For the text-containing cell, return its midpoint in [X, Y] coordinate format. 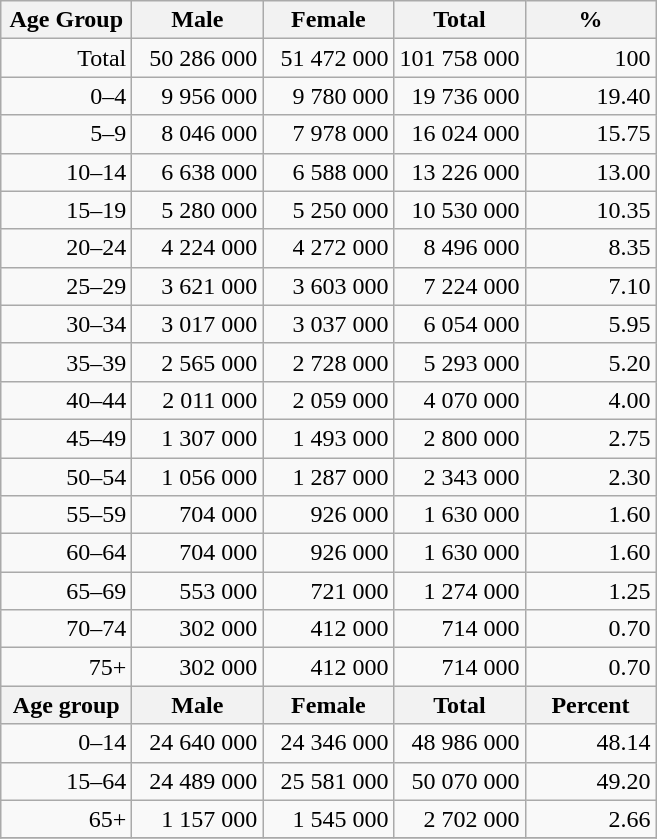
8 046 000 [198, 134]
100 [590, 58]
20–24 [66, 248]
45–49 [66, 438]
5–9 [66, 134]
24 346 000 [328, 743]
2 059 000 [328, 400]
10 530 000 [460, 210]
1 287 000 [328, 477]
50–54 [66, 477]
7 978 000 [328, 134]
25 581 000 [328, 781]
35–39 [66, 362]
3 621 000 [198, 286]
1 157 000 [198, 819]
4 224 000 [198, 248]
25–29 [66, 286]
51 472 000 [328, 58]
48.14 [590, 743]
5 280 000 [198, 210]
30–34 [66, 324]
8.35 [590, 248]
15.75 [590, 134]
6 638 000 [198, 172]
2.30 [590, 477]
15–19 [66, 210]
5.20 [590, 362]
7.10 [590, 286]
65+ [66, 819]
1 056 000 [198, 477]
13.00 [590, 172]
4 272 000 [328, 248]
2 565 000 [198, 362]
Age Group [66, 20]
65–69 [66, 591]
50 286 000 [198, 58]
5 293 000 [460, 362]
2 728 000 [328, 362]
101 758 000 [460, 58]
5 250 000 [328, 210]
10–14 [66, 172]
8 496 000 [460, 248]
70–74 [66, 629]
16 024 000 [460, 134]
4 070 000 [460, 400]
24 640 000 [198, 743]
19 736 000 [460, 96]
1 493 000 [328, 438]
9 780 000 [328, 96]
Percent [590, 705]
2 800 000 [460, 438]
55–59 [66, 515]
19.40 [590, 96]
2.75 [590, 438]
40–44 [66, 400]
6 054 000 [460, 324]
2 011 000 [198, 400]
1.25 [590, 591]
75+ [66, 667]
3 037 000 [328, 324]
48 986 000 [460, 743]
13 226 000 [460, 172]
1 307 000 [198, 438]
0–4 [66, 96]
2 702 000 [460, 819]
3 603 000 [328, 286]
2.66 [590, 819]
3 017 000 [198, 324]
721 000 [328, 591]
0–14 [66, 743]
7 224 000 [460, 286]
9 956 000 [198, 96]
5.95 [590, 324]
15–64 [66, 781]
1 274 000 [460, 591]
60–64 [66, 553]
553 000 [198, 591]
49.20 [590, 781]
Age group [66, 705]
% [590, 20]
4.00 [590, 400]
6 588 000 [328, 172]
50 070 000 [460, 781]
2 343 000 [460, 477]
10.35 [590, 210]
24 489 000 [198, 781]
1 545 000 [328, 819]
